Extract the (x, y) coordinate from the center of the cell holding the provided text.  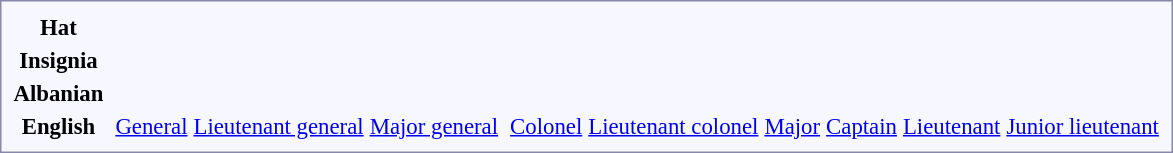
Hat (58, 27)
Major general (434, 126)
Major (792, 126)
English (58, 126)
Junior lieutenant (1082, 126)
Colonel (546, 126)
Lieutenant colonel (674, 126)
Lieutenant (951, 126)
Captain (862, 126)
Insignia (58, 60)
Lieutenant general (278, 126)
Albanian (58, 93)
General (152, 126)
